Scan for the cell matching the given text and deliver its (x, y) coordinate at center. 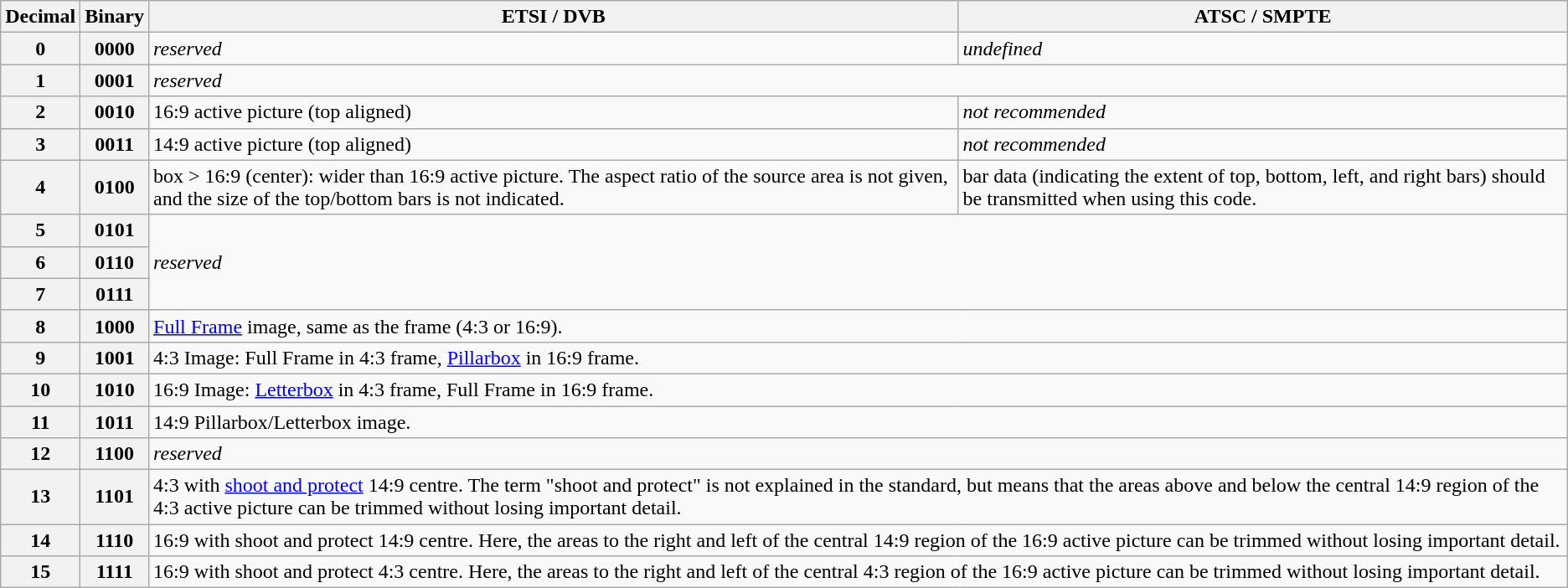
12 (40, 454)
11 (40, 421)
0111 (115, 294)
0010 (115, 112)
16:9 Image: Letterbox in 4:3 frame, Full Frame in 16:9 frame. (859, 389)
0110 (115, 262)
1111 (115, 572)
7 (40, 294)
2 (40, 112)
Decimal (40, 17)
13 (40, 498)
0001 (115, 80)
1001 (115, 358)
5 (40, 230)
9 (40, 358)
1101 (115, 498)
1011 (115, 421)
Full Frame image, same as the frame (4:3 or 16:9). (859, 326)
0 (40, 49)
14:9 Pillarbox/Letterbox image. (859, 421)
6 (40, 262)
14 (40, 540)
0101 (115, 230)
15 (40, 572)
1000 (115, 326)
1010 (115, 389)
bar data (indicating the extent of top, bottom, left, and right bars) should be transmitted when using this code. (1263, 188)
4 (40, 188)
4:3 Image: Full Frame in 4:3 frame, Pillarbox in 16:9 frame. (859, 358)
1100 (115, 454)
10 (40, 389)
1110 (115, 540)
Binary (115, 17)
8 (40, 326)
3 (40, 144)
0011 (115, 144)
undefined (1263, 49)
ETSI / DVB (554, 17)
1 (40, 80)
14:9 active picture (top aligned) (554, 144)
ATSC / SMPTE (1263, 17)
0100 (115, 188)
0000 (115, 49)
16:9 active picture (top aligned) (554, 112)
